From the cell containing the given text, extract its center point as (X, Y) coordinate. 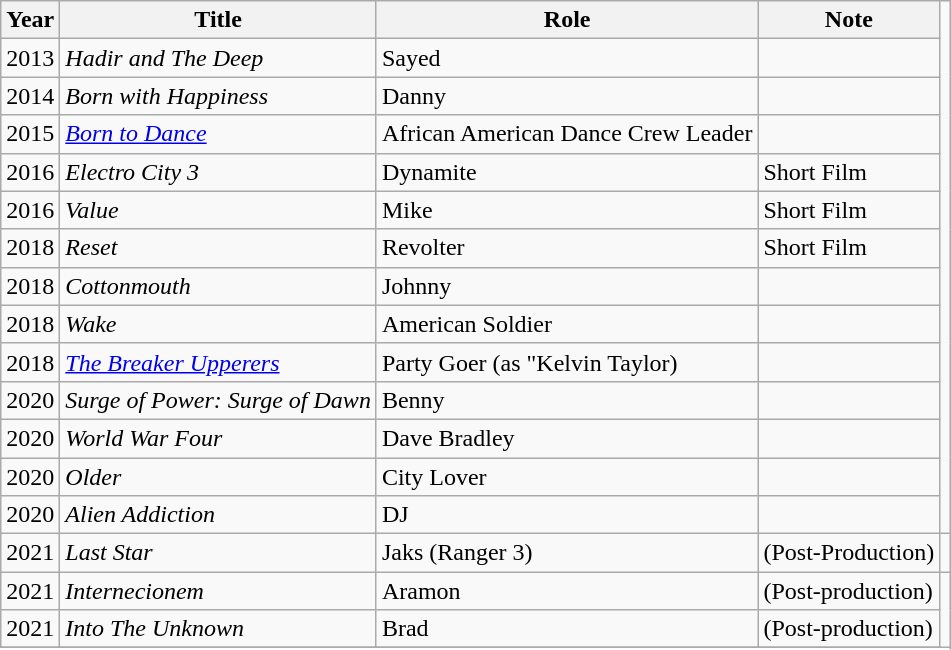
Alien Addiction (218, 515)
Hadir and The Deep (218, 58)
Last Star (218, 553)
American Soldier (567, 324)
African American Dance Crew Leader (567, 134)
Party Goer (as "Kelvin Taylor) (567, 362)
Into The Unknown (218, 629)
Cottonmouth (218, 286)
Sayed (567, 58)
Value (218, 210)
Jaks (Ranger 3) (567, 553)
Revolter (567, 248)
Benny (567, 400)
Wake (218, 324)
Dave Bradley (567, 438)
DJ (567, 515)
Electro City 3 (218, 172)
World War Four (218, 438)
(Post-Production) (849, 553)
Born with Happiness (218, 96)
Brad (567, 629)
Older (218, 477)
Danny (567, 96)
2015 (30, 134)
Year (30, 20)
Surge of Power: Surge of Dawn (218, 400)
Title (218, 20)
Mike (567, 210)
2013 (30, 58)
The Breaker Upperers (218, 362)
Role (567, 20)
Reset (218, 248)
Johnny (567, 286)
Born to Dance (218, 134)
Internecionem (218, 591)
Dynamite (567, 172)
2014 (30, 96)
Note (849, 20)
City Lover (567, 477)
Aramon (567, 591)
